From the cell containing the given text, extract its center point as [x, y] coordinate. 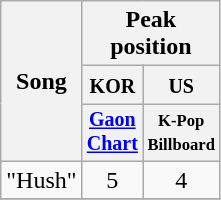
4 [182, 180]
KOR [112, 85]
5 [112, 180]
US [182, 85]
"Hush" [42, 180]
K-Pop Billboard [182, 132]
Gaon Chart [112, 132]
Song [42, 82]
Peak position [151, 34]
